Detect which cell encompasses the target text, then output its [x, y] center coordinate. 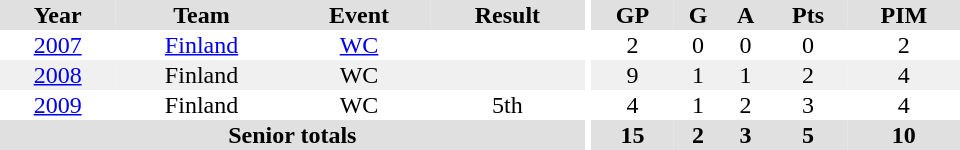
5 [808, 135]
2009 [58, 105]
2008 [58, 75]
PIM [904, 15]
Senior totals [292, 135]
15 [632, 135]
Team [202, 15]
GP [632, 15]
Result [507, 15]
2007 [58, 45]
Event [359, 15]
10 [904, 135]
9 [632, 75]
G [698, 15]
5th [507, 105]
A [746, 15]
Pts [808, 15]
Year [58, 15]
